Extract the [X, Y] coordinate from the center of the cell holding the provided text.  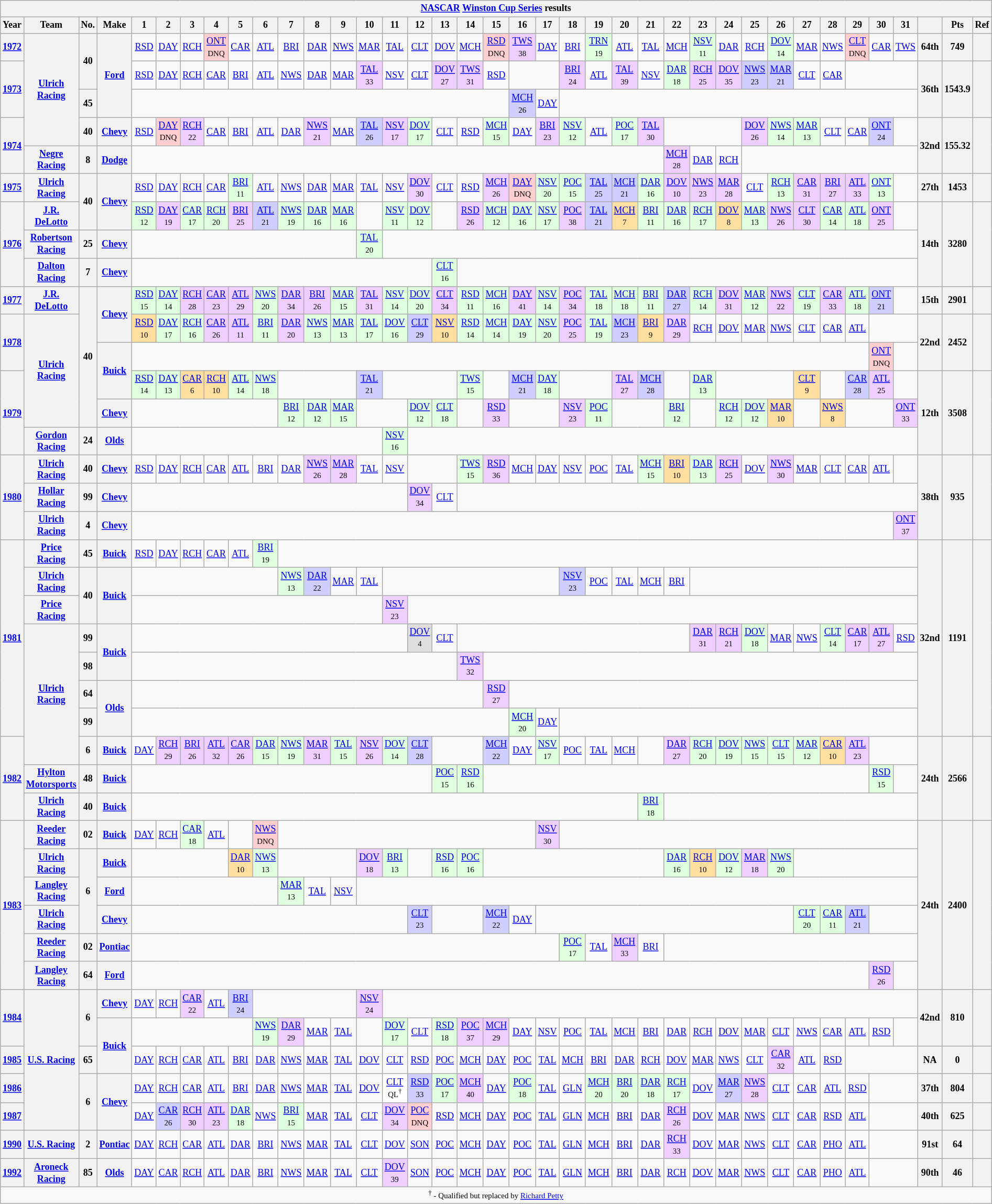
65 [88, 1060]
RSD36 [496, 469]
NWSDNQ [265, 835]
TWS38 [522, 47]
NWS22 [781, 300]
1982 [13, 779]
ATL25 [881, 385]
CLT23 [420, 919]
46 [957, 1173]
TAL18 [598, 300]
TWS32 [471, 666]
NSV16 [395, 441]
CLT20 [807, 919]
DOV16 [395, 329]
27th [930, 188]
RCH16 [192, 329]
CLT29 [420, 329]
CAR14 [832, 216]
DAY41 [522, 300]
CAR23 [216, 300]
38th [930, 497]
RCH33 [677, 1145]
42nd [930, 1018]
1976 [13, 244]
TAL20 [369, 244]
RCH30 [192, 1116]
BRI13 [395, 863]
ATL14 [240, 385]
CAR22 [192, 1004]
DOV19 [729, 751]
810 [957, 1018]
TWS31 [471, 75]
CLTQL† [395, 1088]
22nd [930, 343]
DAR12 [317, 413]
1983 [13, 905]
1990 [13, 1145]
749 [957, 47]
31 [906, 25]
29 [857, 25]
NWS15 [755, 751]
POC37 [471, 1032]
3508 [957, 413]
13 [445, 25]
MAR10 [781, 413]
POC38 [573, 216]
ONT33 [906, 413]
Robertson Racing [51, 244]
CLT9 [807, 385]
14 [471, 25]
MCH12 [496, 216]
CLT18 [445, 413]
Year [13, 25]
10 [369, 25]
DAY13 [168, 385]
NSV24 [369, 1004]
NWS14 [781, 132]
BRI19 [265, 554]
RCH22 [192, 132]
1984 [13, 1018]
DAR22 [317, 582]
1543.9 [957, 89]
Negre Racing [51, 160]
1992 [13, 1173]
NWS18 [265, 385]
MCH7 [625, 216]
MCH16 [496, 300]
NSV10 [445, 329]
† - Qualified but replaced by Richard Petty [496, 1195]
1191 [957, 638]
48 [88, 779]
TAL25 [598, 188]
CLT34 [445, 300]
0 [957, 1060]
90th [930, 1173]
CAR11 [832, 919]
Team [51, 25]
MAR18 [755, 863]
POC18 [522, 1088]
RSD10 [144, 329]
1987 [13, 1116]
CLT14 [832, 638]
BRI23 [548, 132]
NASCAR Winston Cup Series results [496, 8]
Make [114, 25]
1985 [13, 1060]
CAR18 [192, 835]
1979 [13, 413]
RCH29 [168, 751]
MCH14 [496, 329]
11 [395, 25]
BRI10 [677, 469]
RCH26 [677, 1116]
Dodge [114, 160]
DAY18 [548, 385]
Pts [957, 25]
DOV4 [420, 638]
98 [88, 666]
36th [930, 89]
RSD11 [471, 300]
TAL39 [625, 75]
27 [807, 25]
16 [522, 25]
Hylton Motorsports [51, 779]
1980 [13, 497]
DOV35 [729, 75]
5 [240, 25]
1972 [13, 47]
935 [957, 497]
625 [957, 1116]
40th [930, 1116]
Ref [982, 25]
1974 [13, 146]
37th [930, 1088]
804 [957, 1088]
BRI15 [291, 1116]
DAR31 [703, 638]
DOV30 [420, 188]
RCH13 [781, 188]
NSV30 [548, 835]
NSV26 [369, 751]
CLT19 [807, 300]
TAL17 [369, 329]
DAY17 [168, 329]
91st [930, 1145]
TAL15 [343, 751]
ATL27 [881, 638]
ATL32 [216, 751]
CAR28 [857, 385]
CLT30 [807, 216]
CAR33 [832, 300]
MAR21 [781, 75]
ONT21 [881, 300]
NWS21 [317, 132]
DOV31 [729, 300]
12th [930, 413]
MAR31 [317, 751]
RSD27 [496, 695]
1986 [13, 1088]
RCH12 [729, 413]
CAR32 [781, 1060]
NWS8 [832, 413]
No. [88, 25]
RCH28 [192, 300]
19 [598, 25]
CAR6 [192, 385]
Hollar Racing [51, 497]
3 [192, 25]
CAR31 [807, 188]
64th [930, 47]
MCH18 [625, 300]
28 [832, 25]
22 [677, 25]
POC25 [573, 329]
POC16 [471, 863]
2901 [957, 300]
1 [144, 25]
12 [420, 25]
TAL27 [625, 385]
ATL33 [857, 188]
BRI20 [625, 1088]
RSD18 [445, 1032]
1977 [13, 300]
RCH14 [703, 300]
MCH29 [496, 1032]
TRN19 [598, 47]
DAR10 [240, 863]
TAL19 [598, 329]
20 [625, 25]
CLTDNQ [857, 47]
1981 [13, 638]
POCDNQ [420, 1116]
23 [703, 25]
MCH40 [471, 1088]
TAL26 [369, 132]
30 [881, 25]
Dalton Racing [51, 272]
TWS [906, 47]
DOV10 [677, 188]
DAY16 [522, 216]
TAL30 [651, 132]
1978 [13, 343]
MAR27 [729, 1088]
MCH33 [625, 948]
ONT13 [881, 188]
ATL11 [240, 329]
DOV26 [755, 132]
BRI9 [651, 329]
DAR20 [291, 329]
DAR34 [291, 300]
MAR16 [343, 216]
TAL31 [369, 300]
1453 [957, 188]
NWS28 [755, 1088]
CLT15 [781, 751]
DAR15 [265, 751]
17 [548, 25]
ATL29 [240, 300]
POC34 [573, 300]
DOV8 [729, 216]
DOV39 [395, 1173]
BRI27 [832, 188]
CLT28 [420, 751]
RCH21 [729, 638]
3280 [957, 244]
15 [496, 25]
TAL33 [369, 75]
2400 [957, 905]
26 [781, 25]
Gordon Racing [51, 441]
NA [930, 1060]
155.32 [957, 146]
BRI18 [651, 807]
RSD12 [144, 216]
14th [930, 244]
15th [930, 300]
1973 [13, 89]
21 [651, 25]
85 [88, 1173]
RSDDNQ [496, 47]
BRI25 [240, 216]
Aroneck Racing [51, 1173]
POC11 [598, 413]
NSV12 [573, 132]
2452 [957, 343]
ONT37 [906, 526]
CAR10 [832, 751]
NWS30 [781, 469]
DOV20 [420, 300]
ONT25 [881, 216]
DAY14 [168, 300]
MCH23 [625, 329]
ONT24 [881, 132]
2566 [957, 779]
9 [343, 25]
CLT16 [445, 272]
1975 [13, 188]
DOV27 [445, 75]
18 [573, 25]
